Detect which cell encompasses the target text, then output its [x, y] center coordinate. 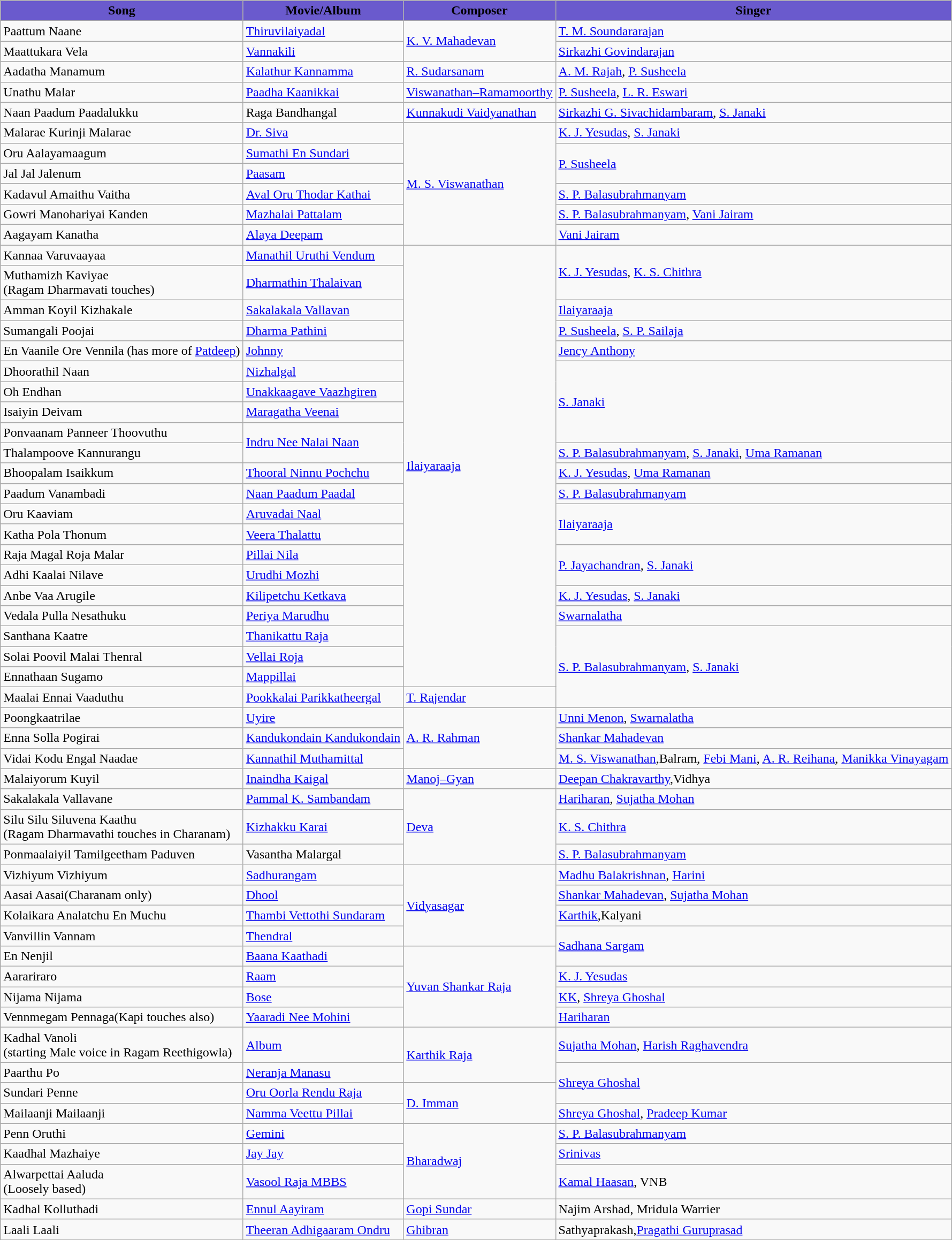
Deepan Chakravarthy,Vidhya [753, 779]
Pookkalai Parikkatheergal [323, 697]
Karthik Raja [479, 1055]
Ponmaalaiyil Tamilgeetham Paduven [122, 854]
Aasai Aasai(Charanam only) [122, 895]
Sadhana Sargam [753, 946]
Namma Veettu Pillai [323, 1113]
Veera Thalattu [323, 534]
Vasantha Malargal [323, 854]
Sundari Penne [122, 1093]
Sakalakala Vallavan [323, 310]
P. Susheela [753, 163]
Thiruvilaiyadal [323, 31]
Kadavul Amaithu Vaitha [122, 194]
Jal Jal Jalenum [122, 173]
Raam [323, 977]
Vani Jairam [753, 234]
Ghibran [479, 1229]
Singer [753, 11]
Srinivas [753, 1154]
Manoj–Gyan [479, 779]
Manathil Uruthi Vendum [323, 255]
Yaaradi Nee Mohini [323, 1017]
Jency Anthony [753, 351]
Kaadhal Mazhaiye [122, 1154]
P. Jayachandran, S. Janaki [753, 565]
Urudhi Mozhi [323, 575]
Bhoopalam Isaikkum [122, 473]
Solai Poovil Malai Thenral [122, 657]
Kandukondain Kandukondain [323, 738]
Theeran Adhigaaram Ondru [323, 1229]
Alaya Deepam [323, 234]
Raga Bandhangal [323, 112]
S. Janaki [753, 402]
Gowri Manohariyai Kanden [122, 214]
Vizhiyum Vizhiyum [122, 874]
Aruvadai Naal [323, 514]
K. J. Yesudas [753, 977]
Inaindha Kaigal [323, 779]
A. M. Rajah, P. Susheela [753, 72]
K. J. Yesudas, K. S. Chithra [753, 273]
Malaiyorum Kuyil [122, 779]
Bose [323, 997]
KK, Shreya Ghoshal [753, 997]
Kannathil Muthamittal [323, 758]
Dharma Pathini [323, 331]
P. Susheela, L. R. Eswari [753, 92]
Ponvaanam Panneer Thoovuthu [122, 432]
P. Susheela, S. P. Sailaja [753, 331]
R. Sudarsanam [479, 72]
Aadatha Manamum [122, 72]
K. S. Chithra [753, 826]
Vidai Kodu Engal Naadae [122, 758]
Penn Oruthi [122, 1134]
Malarae Kurinji Malarae [122, 133]
Mailaanji Mailaanji [122, 1113]
Yuvan Shankar Raja [479, 987]
Silu Silu Siluvena Kaathu(Ragam Dharmavathi touches in Charanam) [122, 826]
Johnny [323, 351]
Gemini [323, 1134]
Maalai Ennai Vaaduthu [122, 697]
Enna Solla Pogirai [122, 738]
Shreya Ghoshal, Pradeep Kumar [753, 1113]
Hariharan [753, 1017]
Paasam [323, 173]
Neranja Manasu [323, 1072]
Kunnakudi Vaidyanathan [479, 112]
M. S. Viswanathan,Balram, Febi Mani, A. R. Reihana, Manikka Vinayagam [753, 758]
Madhu Balakrishnan, Harini [753, 874]
S. P. Balasubrahmanyam, S. Janaki [753, 667]
Maragatha Veenai [323, 412]
Uyire [323, 718]
K. V. Mahadevan [479, 41]
Isaiyin Deivam [122, 412]
Thanikattu Raja [323, 636]
Unni Menon, Swarnalatha [753, 718]
Thambi Vettothi Sundaram [323, 915]
S. P. Balasubrahmanyam, S. Janaki, Uma Ramanan [753, 453]
Hariharan, Sujatha Mohan [753, 799]
Sumangali Poojai [122, 331]
Santhana Kaatre [122, 636]
Swarnalatha [753, 616]
Indru Nee Nalai Naan [323, 443]
Paattum Naane [122, 31]
Thalampoove Kannurangu [122, 453]
Kolaikara Analatchu En Muchu [122, 915]
Sirkazhi G. Sivachidambaram, S. Janaki [753, 112]
Bharadwaj [479, 1161]
Composer [479, 11]
Oru Kaaviam [122, 514]
Naan Paadum Paadal [323, 493]
Sirkazhi Govindarajan [753, 51]
Maattukara Vela [122, 51]
Deva [479, 826]
Aval Oru Thodar Kathai [323, 194]
Kizhakku Karai [323, 826]
Alwarpettai Aaluda(Loosely based) [122, 1182]
Album [323, 1045]
Dr. Siva [323, 133]
Vellai Roja [323, 657]
En Vaanile Ore Vennila (has more of Patdeep) [122, 351]
Adhi Kaalai Nilave [122, 575]
Laali Laali [122, 1229]
Ennathaan Sugamo [122, 677]
Aarariraro [122, 977]
Amman Koyil Kizhakale [122, 310]
Anbe Vaa Arugile [122, 596]
T. M. Soundararajan [753, 31]
S. P. Balasubrahmanyam, Vani Jairam [753, 214]
Sadhurangam [323, 874]
Periya Marudhu [323, 616]
Kalathur Kannamma [323, 72]
Unathu Malar [122, 92]
Shankar Mahadevan, Sujatha Mohan [753, 895]
Karthik,Kalyani [753, 915]
Song [122, 11]
Mazhalai Pattalam [323, 214]
Sathyaprakash,Pragathi Guruprasad [753, 1229]
Kadhal Vanoli(starting Male voice in Ragam Reethigowla) [122, 1045]
Nijama Nijama [122, 997]
Gopi Sundar [479, 1209]
Poongkaatrilae [122, 718]
Oru Aalayamaagum [122, 153]
Unakkaagave Vaazhgiren [323, 392]
Aagayam Kanatha [122, 234]
Nizhalgal [323, 371]
Sakalakala Vallavane [122, 799]
Sumathi En Sundari [323, 153]
Kamal Haasan, VNB [753, 1182]
Vennmegam Pennaga(Kapi touches also) [122, 1017]
Dhool [323, 895]
Raja Magal Roja Malar [122, 554]
Kadhal Kolluthadi [122, 1209]
En Nenjil [122, 956]
Kannaa Varuvaayaa [122, 255]
Ennul Aayiram [323, 1209]
Vanvillin Vannam [122, 936]
Viswanathan–Ramamoorthy [479, 92]
Paadum Vanambadi [122, 493]
Shankar Mahadevan [753, 738]
Naan Paadum Paadalukku [122, 112]
M. S. Viswanathan [479, 184]
Paadha Kaanikkai [323, 92]
Pillai Nila [323, 554]
Mappillai [323, 677]
Dhoorathil Naan [122, 371]
Thooral Ninnu Pochchu [323, 473]
Movie/Album [323, 11]
A. R. Rahman [479, 738]
Jay Jay [323, 1154]
Kilipetchu Ketkava [323, 596]
Muthamizh Kaviyae(Ragam Dharmavati touches) [122, 283]
Katha Pola Thonum [122, 534]
T. Rajendar [479, 697]
Vidyasagar [479, 905]
D. Imman [479, 1103]
Najim Arshad, Mridula Warrier [753, 1209]
Vannakili [323, 51]
Oh Endhan [122, 392]
Shreya Ghoshal [753, 1083]
Pammal K. Sambandam [323, 799]
K. J. Yesudas, Uma Ramanan [753, 473]
Vasool Raja MBBS [323, 1182]
Oru Oorla Rendu Raja [323, 1093]
Thendral [323, 936]
Dharmathin Thalaivan [323, 283]
Baana Kaathadi [323, 956]
Paarthu Po [122, 1072]
Sujatha Mohan, Harish Raghavendra [753, 1045]
Vedala Pulla Nesathuku [122, 616]
